Extract the (X, Y) coordinate from the center of the cell holding the provided text.  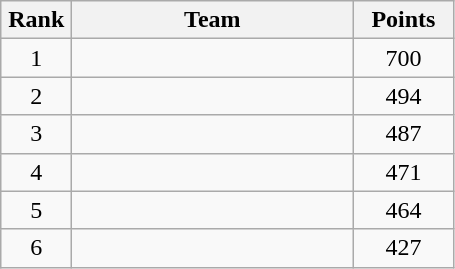
2 (36, 96)
494 (404, 96)
5 (36, 210)
487 (404, 134)
700 (404, 58)
Points (404, 20)
6 (36, 248)
4 (36, 172)
Rank (36, 20)
427 (404, 248)
464 (404, 210)
3 (36, 134)
471 (404, 172)
1 (36, 58)
Team (212, 20)
